Pinpoint the cell where the given text exists, returning its (X, Y) midpoint coordinate. 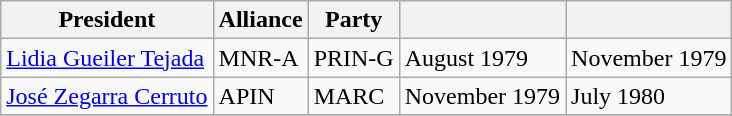
APIN (260, 96)
MARC (354, 96)
José Zegarra Cerruto (107, 96)
MNR-A (260, 58)
Party (354, 20)
Alliance (260, 20)
Lidia Gueiler Tejada (107, 58)
PRIN-G (354, 58)
July 1980 (649, 96)
President (107, 20)
August 1979 (482, 58)
